Return the [X, Y] coordinate for the center point of the cell that contains the specified text.  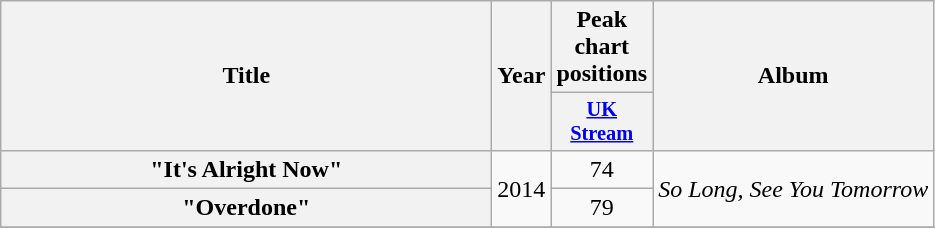
Title [246, 76]
79 [602, 208]
UKStream [602, 122]
Year [522, 76]
"It's Alright Now" [246, 169]
74 [602, 169]
Peak chart positions [602, 47]
Album [794, 76]
"Overdone" [246, 208]
2014 [522, 188]
So Long, See You Tomorrow [794, 188]
